Scan for the cell matching the given text and deliver its [x, y] coordinate at center. 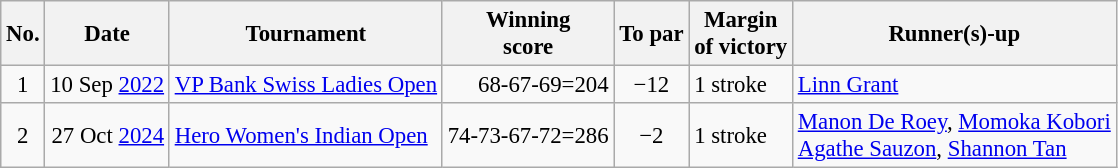
1 [23, 85]
Linn Grant [954, 85]
−12 [652, 85]
27 Oct 2024 [107, 136]
Hero Women's Indian Open [306, 136]
74-73-67-72=286 [528, 136]
No. [23, 34]
Runner(s)-up [954, 34]
Marginof victory [741, 34]
2 [23, 136]
Tournament [306, 34]
Manon De Roey, Momoka Kobori Agathe Sauzon, Shannon Tan [954, 136]
68-67-69=204 [528, 85]
−2 [652, 136]
10 Sep 2022 [107, 85]
To par [652, 34]
Date [107, 34]
Winningscore [528, 34]
VP Bank Swiss Ladies Open [306, 85]
